Determine the (X, Y) coordinate at the center of the cell enclosing the given text.  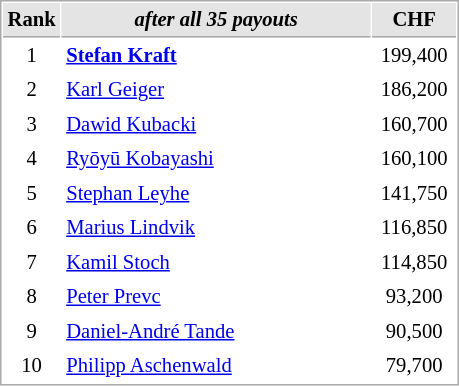
Peter Prevc (216, 296)
141,750 (414, 194)
7 (32, 262)
after all 35 payouts (216, 20)
186,200 (414, 90)
6 (32, 228)
8 (32, 296)
116,850 (414, 228)
2 (32, 90)
79,700 (414, 366)
Rank (32, 20)
4 (32, 158)
93,200 (414, 296)
199,400 (414, 56)
Kamil Stoch (216, 262)
5 (32, 194)
90,500 (414, 332)
Daniel-André Tande (216, 332)
Ryōyū Kobayashi (216, 158)
Karl Geiger (216, 90)
3 (32, 124)
1 (32, 56)
Stefan Kraft (216, 56)
Philipp Aschenwald (216, 366)
160,700 (414, 124)
114,850 (414, 262)
Dawid Kubacki (216, 124)
10 (32, 366)
Marius Lindvik (216, 228)
9 (32, 332)
Stephan Leyhe (216, 194)
160,100 (414, 158)
CHF (414, 20)
